Locate the cell with the specified text and output its [X, Y] center coordinate. 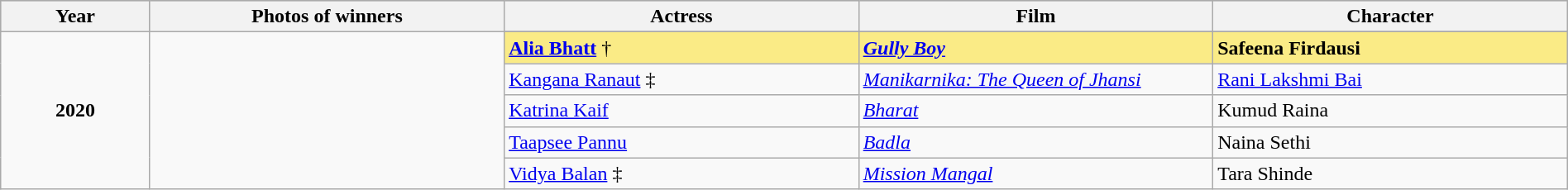
Gully Boy [1035, 48]
Kumud Raina [1391, 111]
Vidya Balan ‡ [681, 173]
Year [75, 17]
Tara Shinde [1391, 173]
Bharat [1035, 111]
Alia Bhatt † [681, 48]
Film [1035, 17]
2020 [75, 111]
Rani Lakshmi Bai [1391, 79]
Photos of winners [327, 17]
Character [1391, 17]
Manikarnika: The Queen of Jhansi [1035, 79]
Badla [1035, 142]
Naina Sethi [1391, 142]
Mission Mangal [1035, 173]
Safeena Firdausi [1391, 48]
Taapsee Pannu [681, 142]
Katrina Kaif [681, 111]
Kangana Ranaut ‡ [681, 79]
Actress [681, 17]
